Pinpoint the cell where the given text exists, returning its (x, y) midpoint coordinate. 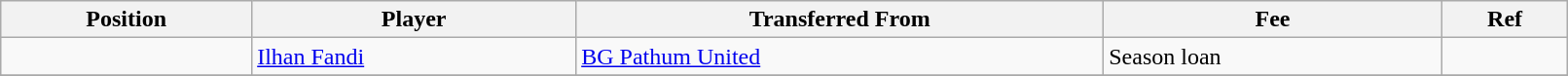
Ilhan Fandi (415, 57)
Fee (1273, 19)
Position (127, 19)
Season loan (1273, 57)
Ref (1505, 19)
BG Pathum United (840, 57)
Transferred From (840, 19)
Player (415, 19)
